Return the [x, y] coordinate for the center point of the cell that contains the specified text.  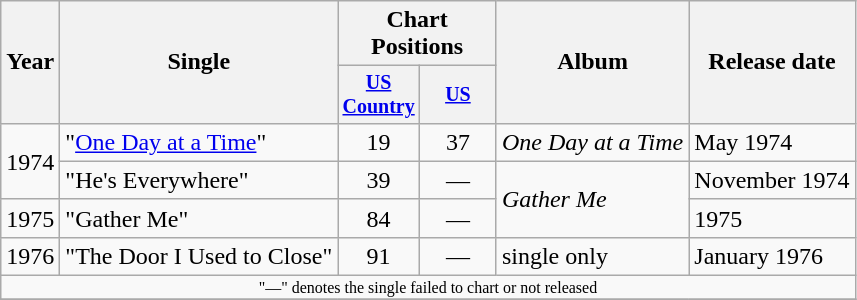
November 1974 [772, 180]
91 [379, 256]
US [458, 94]
US Country [379, 94]
January 1976 [772, 256]
"Gather Me" [199, 218]
39 [379, 180]
"—" denotes the single failed to chart or not released [428, 288]
Release date [772, 62]
Album [592, 62]
One Day at a Time [592, 142]
"One Day at a Time" [199, 142]
"The Door I Used to Close" [199, 256]
Single [199, 62]
Chart Positions [418, 34]
"He's Everywhere" [199, 180]
single only [592, 256]
May 1974 [772, 142]
37 [458, 142]
1974 [30, 161]
84 [379, 218]
Gather Me [592, 199]
1976 [30, 256]
19 [379, 142]
Year [30, 62]
